Provide the [x, y] coordinate of the cell's center where the given text is located.  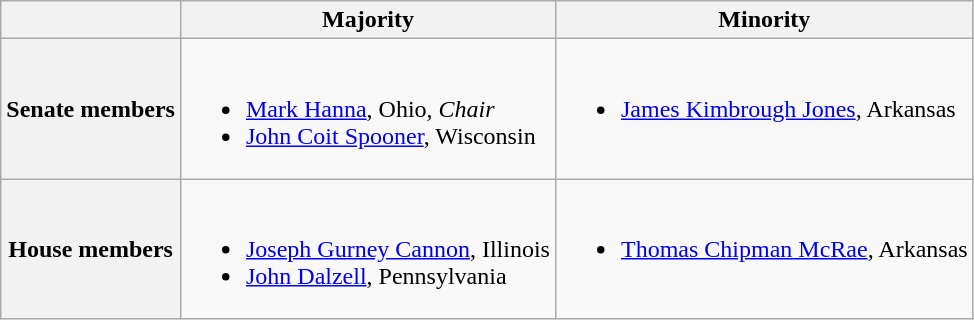
James Kimbrough Jones, Arkansas [764, 109]
House members [91, 249]
Thomas Chipman McRae, Arkansas [764, 249]
Senate members [91, 109]
Mark Hanna, Ohio, ChairJohn Coit Spooner, Wisconsin [368, 109]
Majority [368, 20]
Minority [764, 20]
Joseph Gurney Cannon, IllinoisJohn Dalzell, Pennsylvania [368, 249]
